From the cell containing the given text, extract its center point as [X, Y] coordinate. 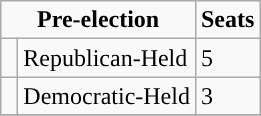
3 [227, 96]
Seats [227, 20]
Democratic-Held [107, 96]
Pre-election [98, 20]
Republican-Held [107, 58]
5 [227, 58]
